Locate the cell with the specified text and output its [x, y] center coordinate. 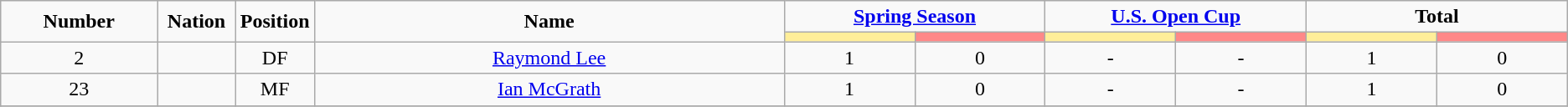
Position [275, 22]
23 [79, 89]
Total [1437, 17]
Spring Season [915, 17]
DF [275, 58]
MF [275, 89]
Number [79, 22]
2 [79, 58]
Name [549, 22]
U.S. Open Cup [1176, 17]
Nation [197, 22]
Ian McGrath [549, 89]
Raymond Lee [549, 58]
